Search for the cell housing the specified text and yield its (x, y) center coordinate. 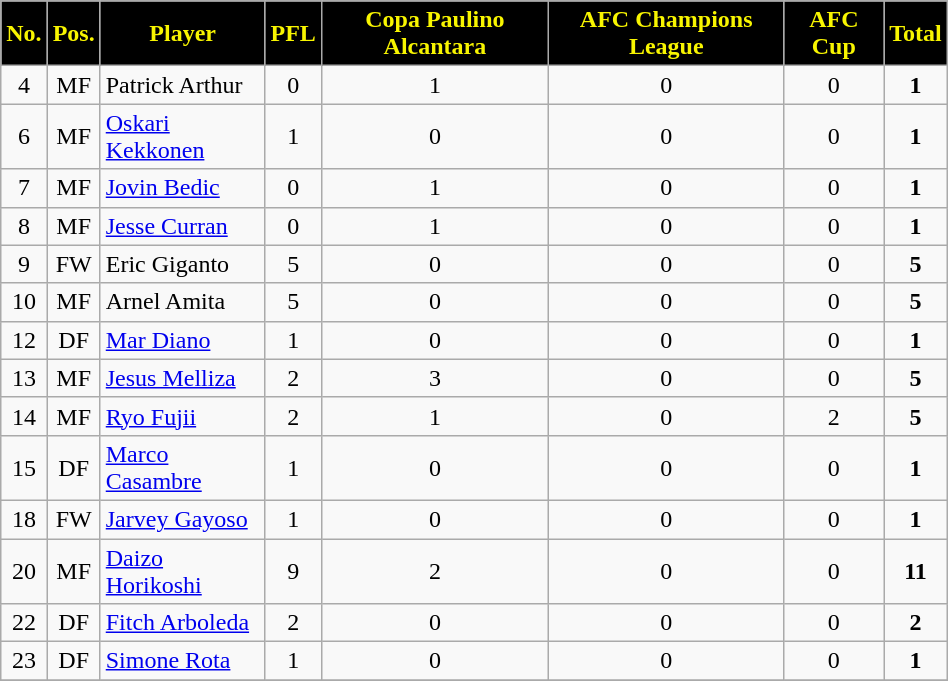
Patrick Arthur (182, 85)
PFL (293, 34)
Arnel Amita (182, 302)
Jesus Melliza (182, 378)
14 (24, 416)
No. (24, 34)
AFC Champions League (666, 34)
11 (916, 570)
Oskari Kekkonen (182, 136)
Fitch Arboleda (182, 623)
AFC Cup (834, 34)
15 (24, 468)
Eric Giganto (182, 264)
8 (24, 226)
20 (24, 570)
Marco Casambre (182, 468)
Daizo Horikoshi (182, 570)
Jarvey Gayoso (182, 519)
23 (24, 661)
3 (434, 378)
22 (24, 623)
6 (24, 136)
7 (24, 188)
Ryo Fujii (182, 416)
Copa Paulino Alcantara (434, 34)
Total (916, 34)
Simone Rota (182, 661)
4 (24, 85)
12 (24, 340)
Jesse Curran (182, 226)
Mar Diano (182, 340)
10 (24, 302)
Pos. (74, 34)
13 (24, 378)
18 (24, 519)
Jovin Bedic (182, 188)
Player (182, 34)
